Determine the [x, y] coordinate at the center of the cell enclosing the given text.  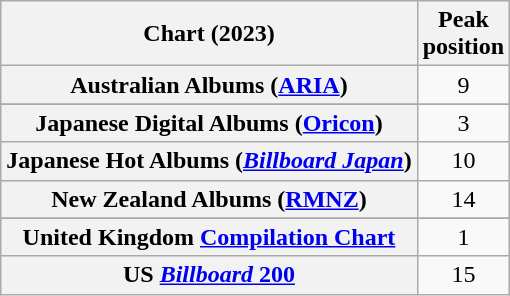
15 [463, 275]
9 [463, 85]
3 [463, 123]
Peakposition [463, 34]
Japanese Digital Albums (Oricon) [209, 123]
New Zealand Albums (RMNZ) [209, 199]
US Billboard 200 [209, 275]
10 [463, 161]
1 [463, 237]
14 [463, 199]
Australian Albums (ARIA) [209, 85]
Japanese Hot Albums (Billboard Japan) [209, 161]
Chart (2023) [209, 34]
United Kingdom Compilation Chart [209, 237]
